Capture the cell that displays the provided text and extract its (x, y) central coordinate. 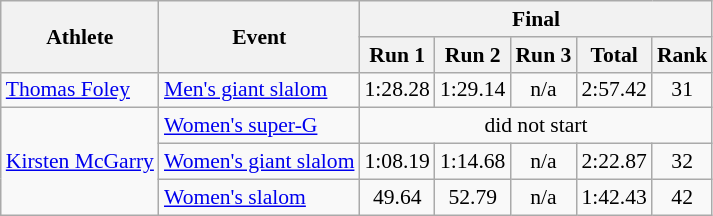
Kirsten McGarry (80, 162)
32 (682, 162)
Run 3 (543, 55)
Event (260, 36)
Run 2 (472, 55)
Athlete (80, 36)
Women's super-G (260, 126)
1:08.19 (396, 162)
1:42.43 (614, 197)
Rank (682, 55)
Men's giant slalom (260, 90)
2:22.87 (614, 162)
1:28.28 (396, 90)
52.79 (472, 197)
2:57.42 (614, 90)
Final (536, 19)
did not start (536, 126)
31 (682, 90)
1:14.68 (472, 162)
Total (614, 55)
Women's giant slalom (260, 162)
Run 1 (396, 55)
49.64 (396, 197)
Women's slalom (260, 197)
Thomas Foley (80, 90)
1:29.14 (472, 90)
42 (682, 197)
